Scan for the cell matching the given text and deliver its [X, Y] coordinate at center. 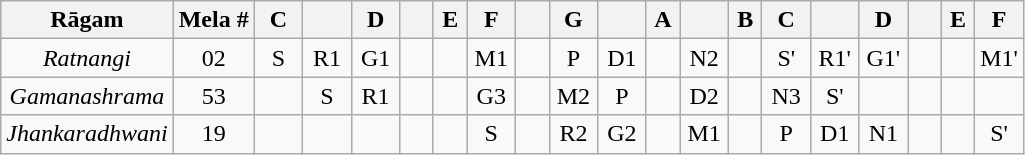
Gamanashrama [87, 96]
N2 [704, 58]
Ratnangi [87, 58]
G3 [492, 96]
R1' [834, 58]
G [574, 20]
N1 [884, 134]
N3 [786, 96]
G2 [622, 134]
19 [214, 134]
M2 [574, 96]
Jhankaradhwani [87, 134]
Mela # [214, 20]
M1' [1000, 58]
D2 [704, 96]
G1 [376, 58]
53 [214, 96]
A [663, 20]
R2 [574, 134]
B [745, 20]
G1' [884, 58]
Rāgam [87, 20]
02 [214, 58]
